Detect which cell encompasses the target text, then output its (X, Y) center coordinate. 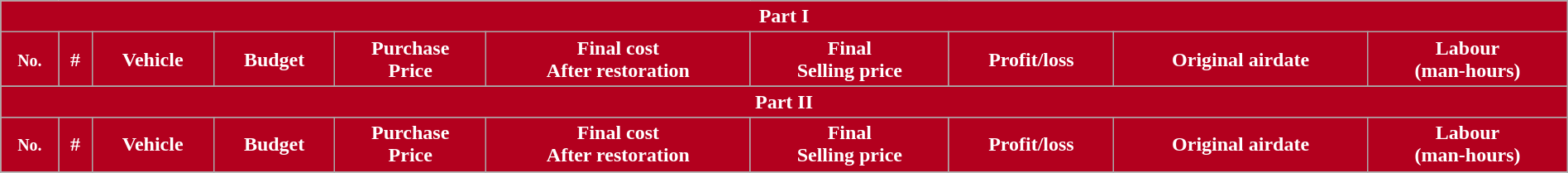
Part II (784, 102)
Part I (784, 17)
